Determine the (x, y) coordinate at the center of the cell enclosing the given text.  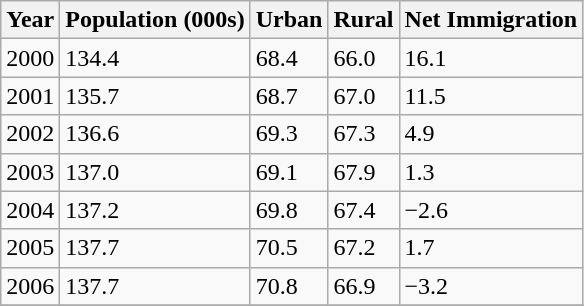
2005 (30, 248)
67.0 (364, 96)
1.7 (491, 248)
137.0 (155, 172)
134.4 (155, 58)
68.7 (289, 96)
Urban (289, 20)
2003 (30, 172)
4.9 (491, 134)
11.5 (491, 96)
70.5 (289, 248)
69.3 (289, 134)
−2.6 (491, 210)
Net Immigration (491, 20)
66.0 (364, 58)
68.4 (289, 58)
70.8 (289, 286)
−3.2 (491, 286)
67.3 (364, 134)
69.8 (289, 210)
67.4 (364, 210)
16.1 (491, 58)
Rural (364, 20)
2001 (30, 96)
135.7 (155, 96)
67.2 (364, 248)
137.2 (155, 210)
Population (000s) (155, 20)
Year (30, 20)
136.6 (155, 134)
2002 (30, 134)
67.9 (364, 172)
2004 (30, 210)
66.9 (364, 286)
2000 (30, 58)
1.3 (491, 172)
69.1 (289, 172)
2006 (30, 286)
